Locate the cell with the specified text and output its (x, y) center coordinate. 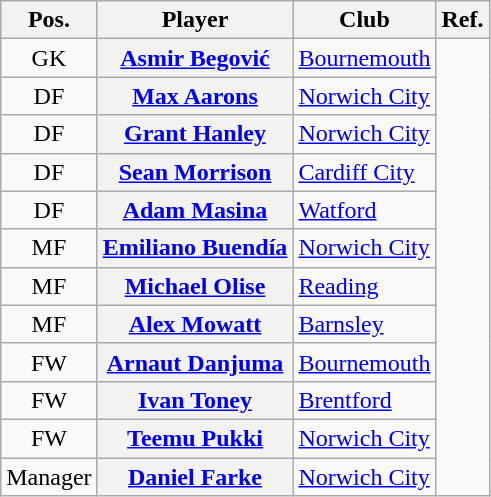
Arnaut Danjuma (195, 362)
Teemu Pukki (195, 438)
Michael Olise (195, 286)
Ref. (462, 20)
Pos. (49, 20)
Barnsley (364, 324)
Alex Mowatt (195, 324)
Ivan Toney (195, 400)
Player (195, 20)
Max Aarons (195, 96)
Reading (364, 286)
Club (364, 20)
GK (49, 58)
Adam Masina (195, 210)
Brentford (364, 400)
Manager (49, 477)
Emiliano Buendía (195, 248)
Grant Hanley (195, 134)
Asmir Begović (195, 58)
Daniel Farke (195, 477)
Sean Morrison (195, 172)
Watford (364, 210)
Cardiff City (364, 172)
